Capture the cell that displays the provided text and extract its [X, Y] central coordinate. 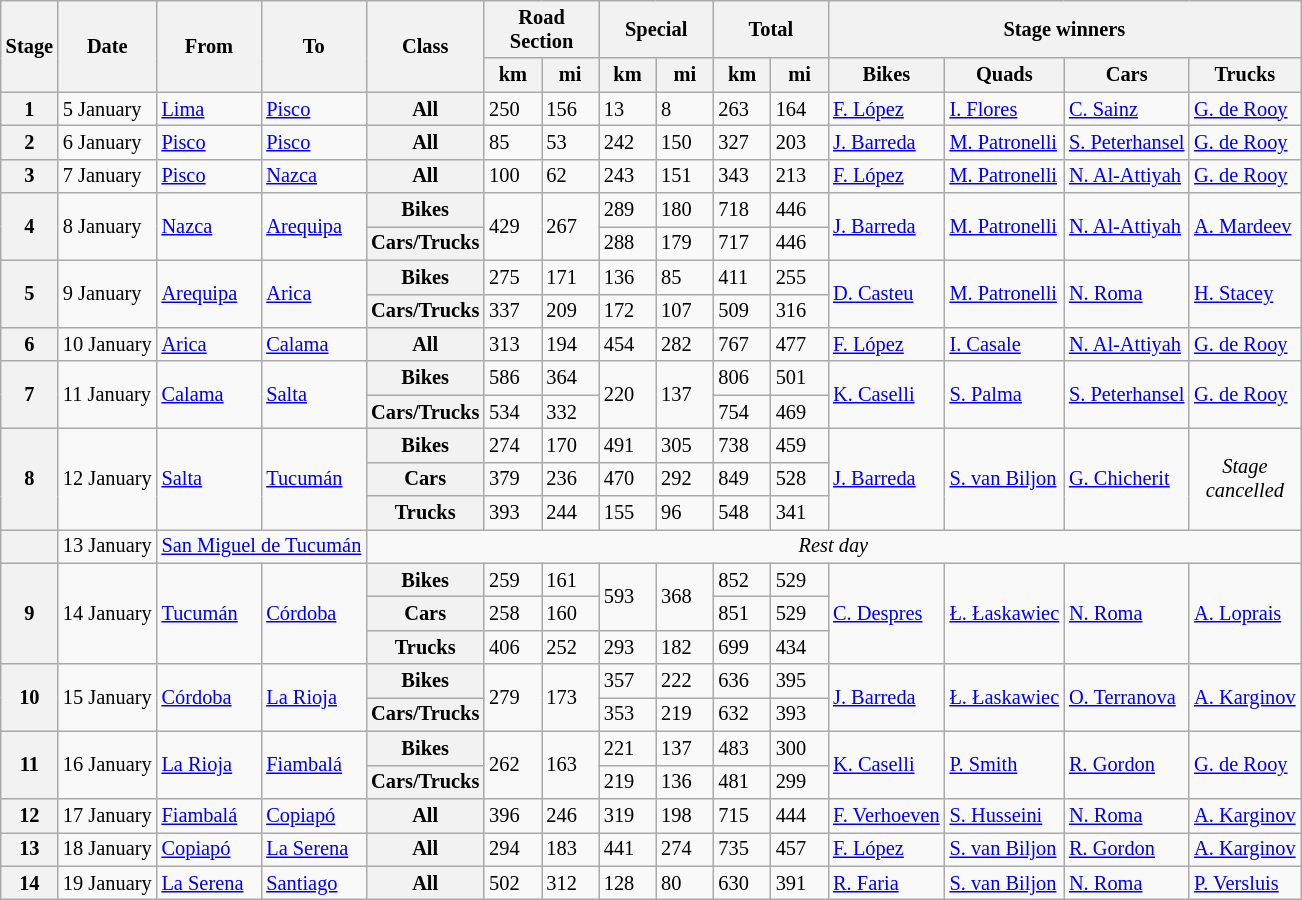
183 [570, 849]
150 [684, 142]
289 [628, 210]
279 [512, 698]
357 [628, 681]
364 [570, 378]
699 [742, 647]
395 [800, 681]
17 January [108, 815]
155 [628, 513]
213 [800, 176]
172 [628, 311]
220 [628, 394]
G. Chicherit [1126, 478]
C. Sainz [1126, 109]
282 [684, 344]
I. Casale [1005, 344]
4 [30, 226]
717 [742, 243]
528 [800, 479]
3 [30, 176]
368 [684, 596]
250 [512, 109]
53 [570, 142]
491 [628, 445]
534 [512, 412]
14 [30, 883]
327 [742, 142]
10 [30, 698]
194 [570, 344]
161 [570, 580]
319 [628, 815]
170 [570, 445]
6 [30, 344]
548 [742, 513]
459 [800, 445]
244 [570, 513]
294 [512, 849]
293 [628, 647]
353 [628, 714]
A. Loprais [1244, 614]
Road Section [542, 29]
7 [30, 394]
300 [800, 748]
470 [628, 479]
454 [628, 344]
754 [742, 412]
1 [30, 109]
9 January [108, 294]
156 [570, 109]
406 [512, 647]
160 [570, 613]
715 [742, 815]
S. Palma [1005, 394]
100 [512, 176]
San Miguel de Tucumán [262, 546]
9 [30, 614]
10 January [108, 344]
62 [570, 176]
852 [742, 580]
From [210, 46]
Rest day [833, 546]
481 [742, 782]
509 [742, 311]
Santiago [314, 883]
636 [742, 681]
163 [570, 764]
164 [800, 109]
C. Despres [886, 614]
391 [800, 883]
849 [742, 479]
630 [742, 883]
S. Husseini [1005, 815]
5 January [108, 109]
457 [800, 849]
222 [684, 681]
483 [742, 748]
252 [570, 647]
7 January [108, 176]
738 [742, 445]
332 [570, 412]
246 [570, 815]
8 January [108, 226]
203 [800, 142]
292 [684, 479]
469 [800, 412]
267 [570, 226]
11 January [108, 394]
173 [570, 698]
H. Stacey [1244, 294]
Stage [30, 46]
343 [742, 176]
Special [656, 29]
180 [684, 210]
236 [570, 479]
243 [628, 176]
11 [30, 764]
182 [684, 647]
586 [512, 378]
12 [30, 815]
341 [800, 513]
806 [742, 378]
209 [570, 311]
444 [800, 815]
O. Terranova [1126, 698]
14 January [108, 614]
Class [425, 46]
179 [684, 243]
To [314, 46]
288 [628, 243]
2 [30, 142]
312 [570, 883]
18 January [108, 849]
15 January [108, 698]
I. Flores [1005, 109]
299 [800, 782]
80 [684, 883]
P. Versluis [1244, 883]
19 January [108, 883]
767 [742, 344]
263 [742, 109]
255 [800, 277]
313 [512, 344]
128 [628, 883]
337 [512, 311]
632 [742, 714]
718 [742, 210]
851 [742, 613]
D. Casteu [886, 294]
735 [742, 849]
242 [628, 142]
Quads [1005, 75]
F. Verhoeven [886, 815]
396 [512, 815]
502 [512, 883]
6 January [108, 142]
Lima [210, 109]
16 January [108, 764]
221 [628, 748]
434 [800, 647]
107 [684, 311]
275 [512, 277]
151 [684, 176]
R. Faria [886, 883]
198 [684, 815]
5 [30, 294]
305 [684, 445]
171 [570, 277]
259 [512, 580]
Stage winners [1064, 29]
258 [512, 613]
P. Smith [1005, 764]
441 [628, 849]
A. Mardeev [1244, 226]
96 [684, 513]
429 [512, 226]
477 [800, 344]
593 [628, 596]
Stage cancelled [1244, 478]
Date [108, 46]
12 January [108, 478]
Total [772, 29]
501 [800, 378]
13 January [108, 546]
411 [742, 277]
316 [800, 311]
262 [512, 764]
379 [512, 479]
